Determine the (X, Y) coordinate at the center of the cell enclosing the given text.  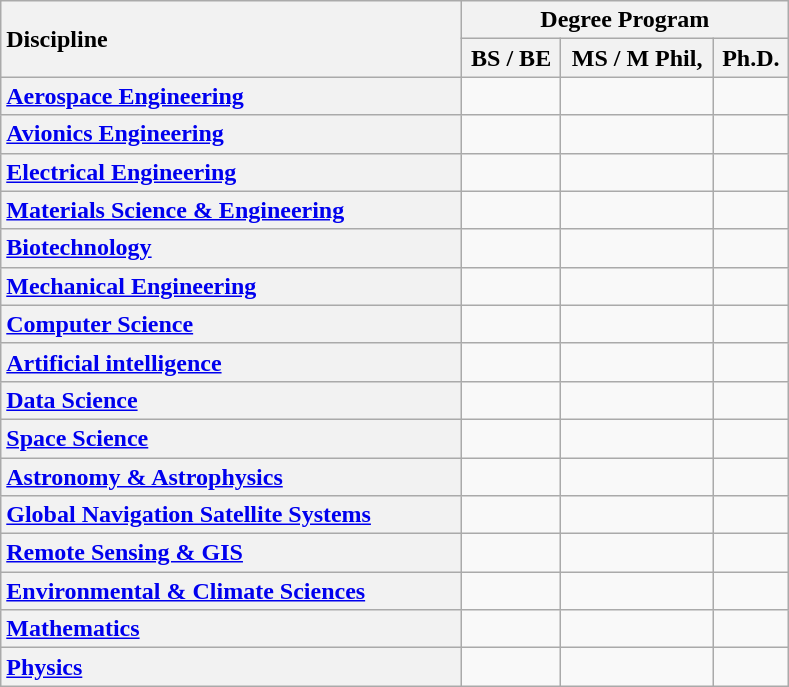
Global Navigation Satellite Systems (232, 515)
Environmental & Climate Sciences (232, 591)
Space Science (232, 438)
Artificial intelligence (232, 362)
Physics (232, 667)
Materials Science & Engineering (232, 210)
MS / M Phil, (636, 58)
Aerospace Engineering (232, 96)
Mechanical Engineering (232, 286)
BS / BE (512, 58)
Electrical Engineering (232, 172)
Ph.D. (751, 58)
Mathematics (232, 629)
Computer Science (232, 324)
Avionics Engineering (232, 134)
Degree Program (625, 20)
Remote Sensing & GIS (232, 553)
Biotechnology (232, 248)
Data Science (232, 400)
Discipline (232, 39)
Astronomy & Astrophysics (232, 477)
